Find where the given text appears and provide that cell's center as (X, Y) coordinate. 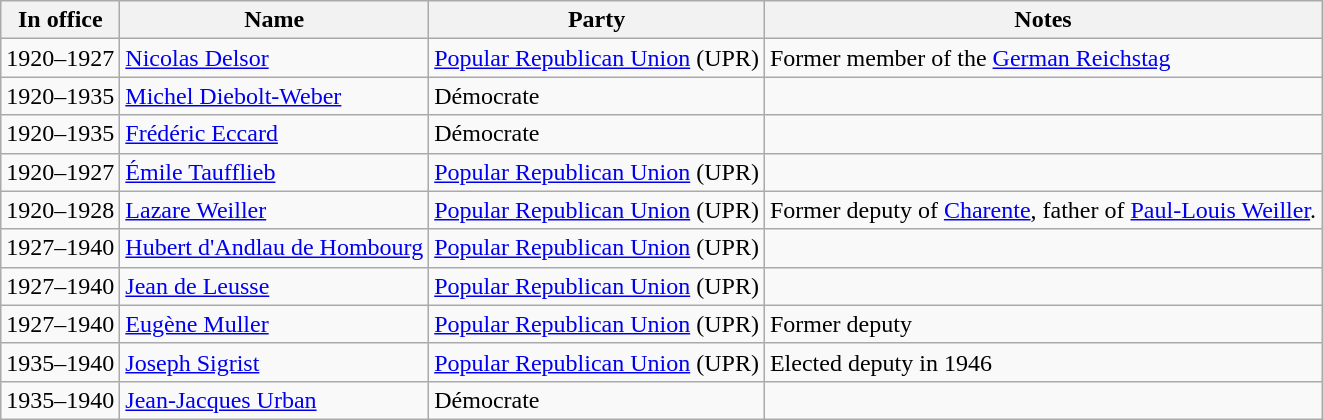
Former deputy of Charente, father of Paul-Louis Weiller. (1042, 210)
In office (60, 20)
Name (274, 20)
Nicolas Delsor (274, 58)
Eugène Muller (274, 324)
Notes (1042, 20)
Jean de Leusse (274, 286)
Former deputy (1042, 324)
Jean-Jacques Urban (274, 400)
Émile Taufflieb (274, 172)
Elected deputy in 1946 (1042, 362)
Joseph Sigrist (274, 362)
Lazare Weiller (274, 210)
Frédéric Eccard (274, 134)
1920–1928 (60, 210)
Former member of the German Reichstag (1042, 58)
Party (597, 20)
Michel Diebolt-Weber (274, 96)
Hubert d'Andlau de Hombourg (274, 248)
